Pinpoint the cell where the given text exists, returning its [X, Y] midpoint coordinate. 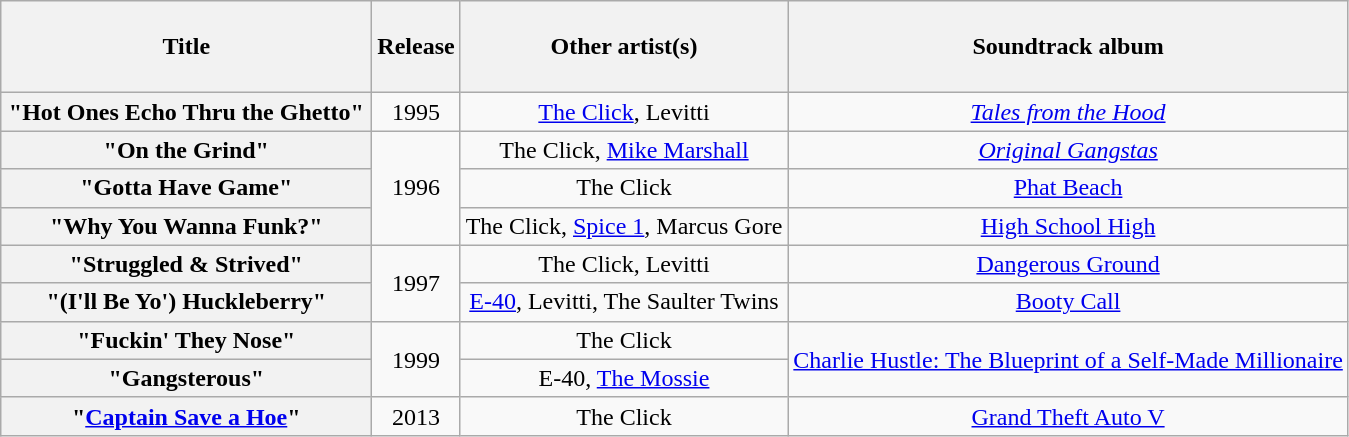
Other artist(s) [624, 47]
Dangerous Ground [1068, 264]
"Gotta Have Game" [186, 188]
Grand Theft Auto V [1068, 416]
High School High [1068, 226]
Release [416, 47]
E-40, The Mossie [624, 378]
1999 [416, 359]
The Click, Mike Marshall [624, 150]
"Hot Ones Echo Thru the Ghetto" [186, 112]
"Struggled & Strived" [186, 264]
"Why You Wanna Funk?" [186, 226]
1995 [416, 112]
"(I'll Be Yo') Huckleberry" [186, 302]
Tales from the Hood [1068, 112]
Phat Beach [1068, 188]
"On the Grind" [186, 150]
The Click, Spice 1, Marcus Gore [624, 226]
"Gangsterous" [186, 378]
Booty Call [1068, 302]
Original Gangstas [1068, 150]
1997 [416, 283]
"Fuckin' They Nose" [186, 340]
Charlie Hustle: The Blueprint of a Self-Made Millionaire [1068, 359]
E-40, Levitti, The Saulter Twins [624, 302]
Title [186, 47]
2013 [416, 416]
"Captain Save a Hoe" [186, 416]
Soundtrack album [1068, 47]
1996 [416, 188]
